From the cell containing the given text, extract its center point as (x, y) coordinate. 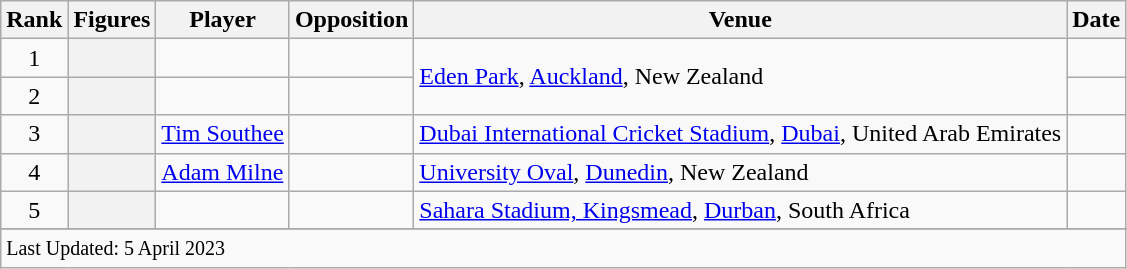
Dubai International Cricket Stadium, Dubai, United Arab Emirates (740, 134)
University Oval, Dunedin, New Zealand (740, 172)
1 (34, 58)
2 (34, 96)
Venue (740, 20)
Tim Southee (223, 134)
Figures (112, 20)
Last Updated: 5 April 2023 (564, 248)
5 (34, 210)
4 (34, 172)
Rank (34, 20)
Sahara Stadium, Kingsmead, Durban, South Africa (740, 210)
3 (34, 134)
Adam Milne (223, 172)
Date (1096, 20)
Opposition (351, 20)
Player (223, 20)
Eden Park, Auckland, New Zealand (740, 77)
